Provide the [X, Y] coordinate of the cell's center where the given text is located.  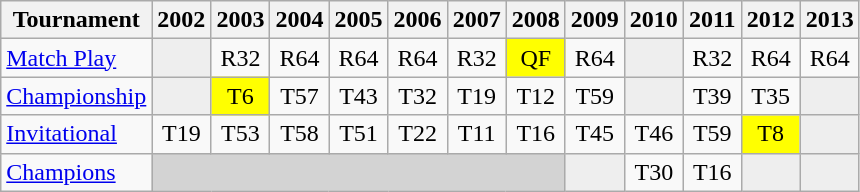
T39 [712, 96]
T6 [240, 96]
2002 [182, 20]
T43 [358, 96]
2008 [536, 20]
T11 [476, 134]
T45 [594, 134]
2004 [300, 20]
Match Play [76, 58]
T51 [358, 134]
T58 [300, 134]
2009 [594, 20]
T32 [418, 96]
Champions [76, 172]
T53 [240, 134]
T46 [654, 134]
QF [536, 58]
T30 [654, 172]
Tournament [76, 20]
2007 [476, 20]
Championship [76, 96]
2010 [654, 20]
2006 [418, 20]
T22 [418, 134]
2011 [712, 20]
2005 [358, 20]
T35 [770, 96]
T8 [770, 134]
2012 [770, 20]
T57 [300, 96]
2013 [830, 20]
T12 [536, 96]
Invitational [76, 134]
2003 [240, 20]
